Return the [x, y] coordinate for the center point of the cell that contains the specified text.  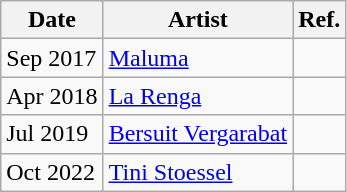
La Renga [198, 96]
Sep 2017 [52, 58]
Oct 2022 [52, 172]
Tini Stoessel [198, 172]
Date [52, 20]
Apr 2018 [52, 96]
Maluma [198, 58]
Ref. [320, 20]
Jul 2019 [52, 134]
Artist [198, 20]
Bersuit Vergarabat [198, 134]
